Return (x, y) of the center of cell containing provided text 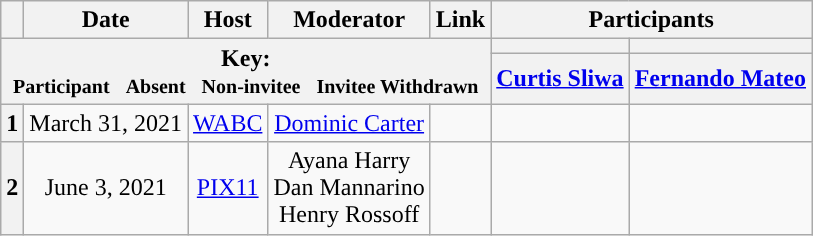
Moderator (349, 20)
Participants (652, 20)
June 3, 2021 (106, 188)
PIX11 (228, 188)
Dominic Carter (349, 123)
2 (12, 188)
Curtis Sliwa (560, 78)
Host (228, 20)
Ayana HarryDan MannarinoHenry Rossoff (349, 188)
WABC (228, 123)
Fernando Mateo (720, 78)
1 (12, 123)
Key: Participant Absent Non-invitee Invitee Withdrawn (246, 72)
March 31, 2021 (106, 123)
Date (106, 20)
Link (460, 20)
